Return [X, Y] of the center of cell containing provided text 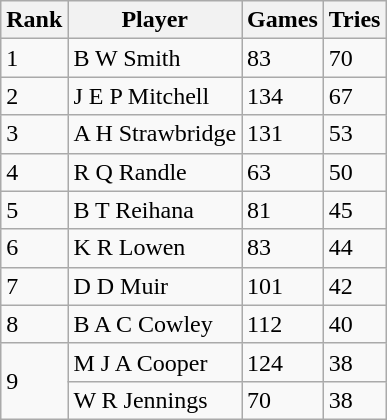
1 [34, 58]
J E P Mitchell [155, 96]
Player [155, 20]
2 [34, 96]
Games [283, 20]
44 [354, 248]
M J A Cooper [155, 362]
B T Reihana [155, 210]
50 [354, 172]
5 [34, 210]
3 [34, 134]
124 [283, 362]
63 [283, 172]
8 [34, 324]
7 [34, 286]
101 [283, 286]
A H Strawbridge [155, 134]
40 [354, 324]
Rank [34, 20]
9 [34, 381]
B W Smith [155, 58]
45 [354, 210]
53 [354, 134]
131 [283, 134]
K R Lowen [155, 248]
6 [34, 248]
42 [354, 286]
B A C Cowley [155, 324]
D D Muir [155, 286]
W R Jennings [155, 400]
R Q Randle [155, 172]
112 [283, 324]
67 [354, 96]
134 [283, 96]
Tries [354, 20]
4 [34, 172]
81 [283, 210]
